Provide the [x, y] coordinate of the cell's center where the given text is located.  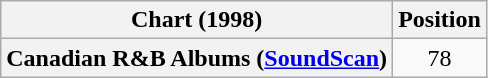
Chart (1998) [197, 20]
Position [440, 20]
Canadian R&B Albums (SoundScan) [197, 58]
78 [440, 58]
